Find where the given text appears and provide that cell's center as (X, Y) coordinate. 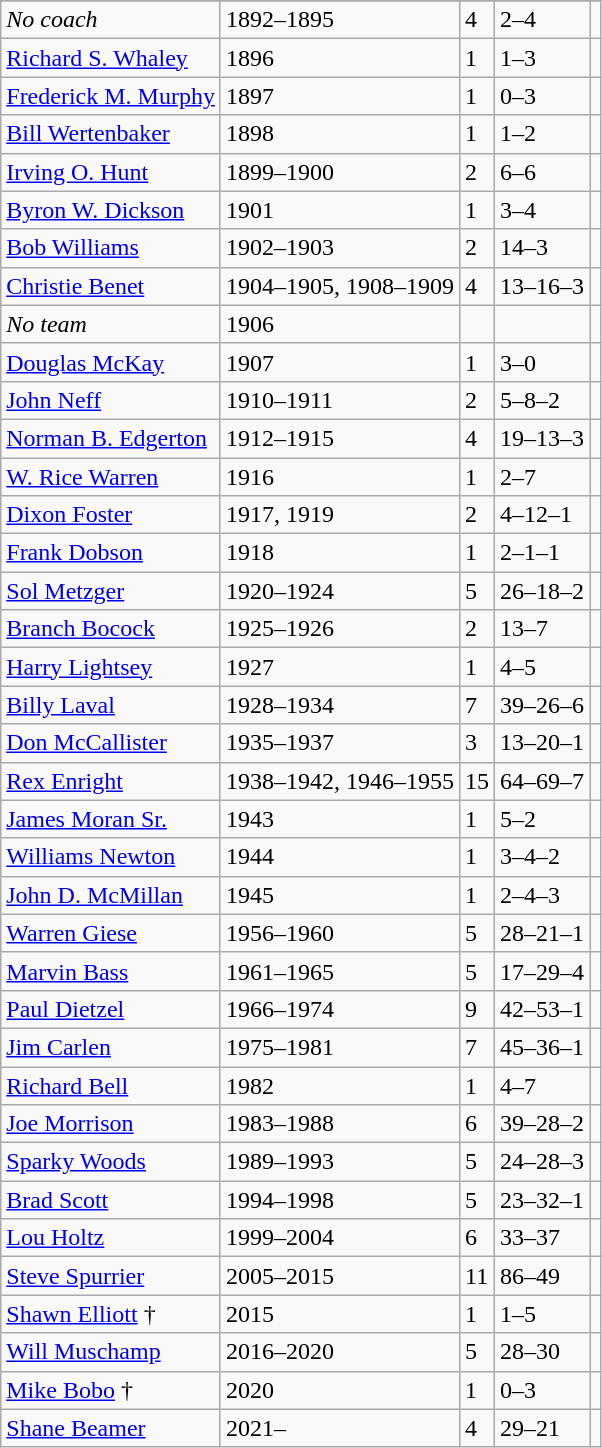
1918 (340, 553)
1916 (340, 477)
Billy Laval (111, 705)
9 (478, 1009)
Christie Benet (111, 286)
No team (111, 324)
2005–2015 (340, 1276)
1975–1981 (340, 1047)
1982 (340, 1085)
1935–1937 (340, 743)
13–20–1 (542, 743)
17–29–4 (542, 971)
2015 (340, 1314)
Douglas McKay (111, 362)
Paul Dietzel (111, 1009)
1892–1895 (340, 20)
4–5 (542, 667)
39–28–2 (542, 1124)
6–6 (542, 172)
John D. McMillan (111, 895)
28–30 (542, 1352)
Warren Giese (111, 933)
Brad Scott (111, 1200)
15 (478, 781)
86–49 (542, 1276)
1896 (340, 58)
2020 (340, 1390)
Williams Newton (111, 857)
4–12–1 (542, 515)
Shane Beamer (111, 1428)
1902–1903 (340, 248)
64–69–7 (542, 781)
1938–1942, 1946–1955 (340, 781)
Sparky Woods (111, 1162)
1912–1915 (340, 438)
Frederick M. Murphy (111, 96)
1906 (340, 324)
Joe Morrison (111, 1124)
39–26–6 (542, 705)
Mike Bobo † (111, 1390)
Rex Enright (111, 781)
2–4–3 (542, 895)
1897 (340, 96)
45–36–1 (542, 1047)
28–21–1 (542, 933)
1943 (340, 819)
Dixon Foster (111, 515)
Marvin Bass (111, 971)
Bob Williams (111, 248)
Irving O. Hunt (111, 172)
Bill Wertenbaker (111, 134)
1989–1993 (340, 1162)
3–4 (542, 210)
1–5 (542, 1314)
2–4 (542, 20)
Branch Bocock (111, 629)
Don McCallister (111, 743)
1999–2004 (340, 1238)
1901 (340, 210)
33–37 (542, 1238)
Norman B. Edgerton (111, 438)
23–32–1 (542, 1200)
Jim Carlen (111, 1047)
2016–2020 (340, 1352)
1966–1974 (340, 1009)
W. Rice Warren (111, 477)
1–2 (542, 134)
No coach (111, 20)
Sol Metzger (111, 591)
2–7 (542, 477)
11 (478, 1276)
1904–1905, 1908–1909 (340, 286)
5–8–2 (542, 400)
42–53–1 (542, 1009)
13–16–3 (542, 286)
Byron W. Dickson (111, 210)
4–7 (542, 1085)
1956–1960 (340, 933)
29–21 (542, 1428)
Will Muschamp (111, 1352)
19–13–3 (542, 438)
1899–1900 (340, 172)
13–7 (542, 629)
1994–1998 (340, 1200)
5–2 (542, 819)
1961–1965 (340, 971)
1907 (340, 362)
3 (478, 743)
14–3 (542, 248)
1945 (340, 895)
1910–1911 (340, 400)
24–28–3 (542, 1162)
1944 (340, 857)
1983–1988 (340, 1124)
2–1–1 (542, 553)
1925–1926 (340, 629)
2021– (340, 1428)
3–0 (542, 362)
Frank Dobson (111, 553)
John Neff (111, 400)
Harry Lightsey (111, 667)
1927 (340, 667)
James Moran Sr. (111, 819)
Shawn Elliott † (111, 1314)
Richard S. Whaley (111, 58)
Steve Spurrier (111, 1276)
1917, 1919 (340, 515)
26–18–2 (542, 591)
1920–1924 (340, 591)
1–3 (542, 58)
Richard Bell (111, 1085)
Lou Holtz (111, 1238)
1898 (340, 134)
3–4–2 (542, 857)
1928–1934 (340, 705)
